Detect which cell encompasses the target text, then output its (X, Y) center coordinate. 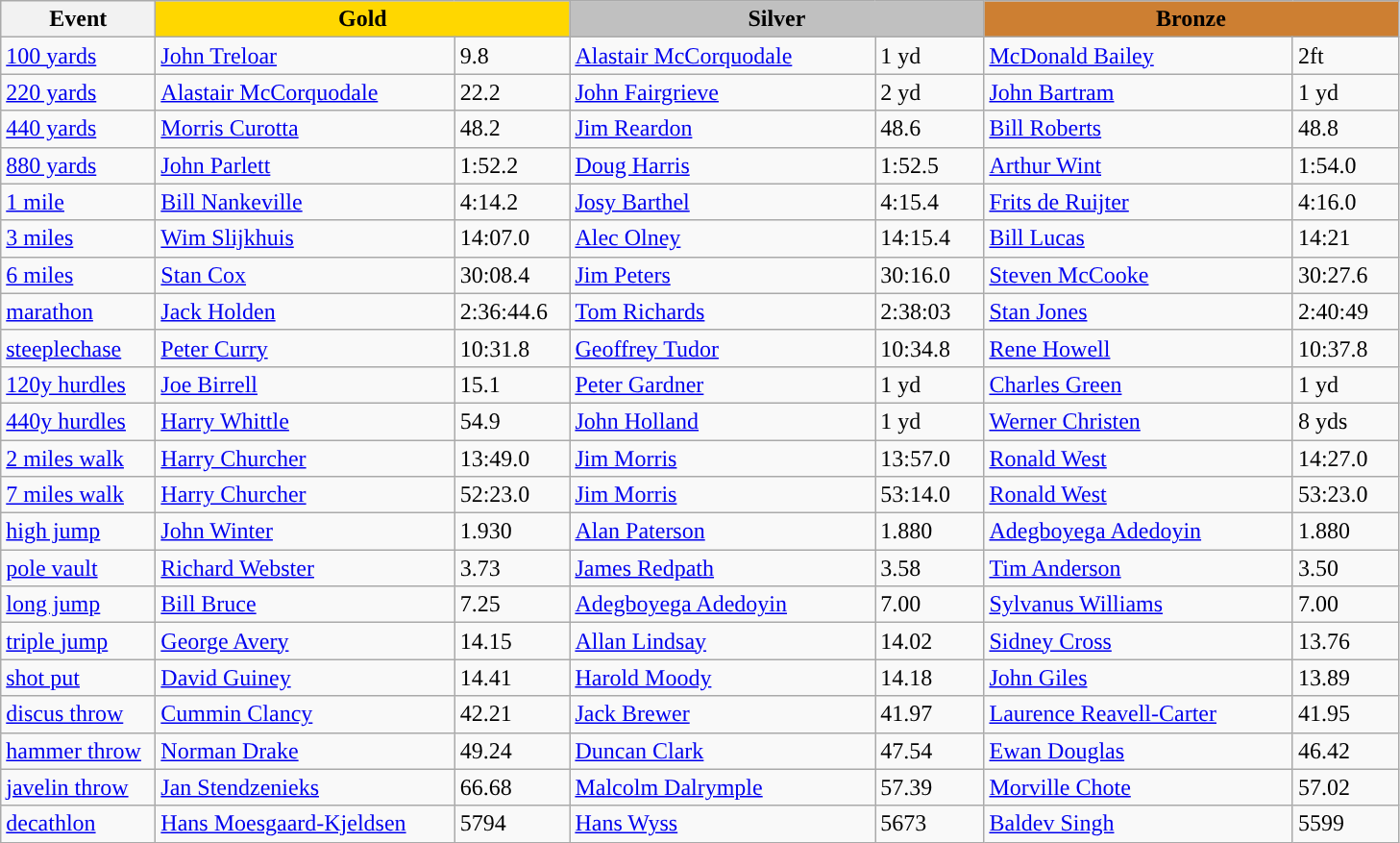
Jim Reardon (723, 129)
David Guiney (306, 678)
48.2 (512, 129)
John Giles (1138, 678)
48.8 (1345, 129)
14.02 (930, 641)
4:14.2 (512, 202)
Harry Whittle (306, 421)
steeplechase (79, 348)
54.9 (512, 421)
7 miles walk (79, 495)
22.2 (512, 92)
Charles Green (1138, 384)
48.6 (930, 129)
42.21 (512, 714)
John Fairgrieve (723, 92)
6 miles (79, 275)
10:31.8 (512, 348)
57.39 (930, 787)
5599 (1345, 824)
Geoffrey Tudor (723, 348)
30:08.4 (512, 275)
Harold Moody (723, 678)
discus throw (79, 714)
Ewan Douglas (1138, 751)
3.50 (1345, 568)
Event (79, 19)
Stan Cox (306, 275)
14:21 (1345, 238)
hammer throw (79, 751)
49.24 (512, 751)
Rene Howell (1138, 348)
Allan Lindsay (723, 641)
long jump (79, 605)
Tim Anderson (1138, 568)
Morris Curotta (306, 129)
Arthur Wint (1138, 165)
shot put (79, 678)
Stan Jones (1138, 311)
15.1 (512, 384)
2 yd (930, 92)
4:16.0 (1345, 202)
2 miles walk (79, 459)
13:49.0 (512, 459)
53:23.0 (1345, 495)
triple jump (79, 641)
Steven McCooke (1138, 275)
Sylvanus Williams (1138, 605)
14:07.0 (512, 238)
pole vault (79, 568)
2:36:44.6 (512, 311)
Hans Moesgaard-Kjeldsen (306, 824)
Morville Chote (1138, 787)
George Avery (306, 641)
Cummin Clancy (306, 714)
Bill Nankeville (306, 202)
47.54 (930, 751)
1:54.0 (1345, 165)
John Holland (723, 421)
John Winter (306, 532)
Josy Barthel (723, 202)
Norman Drake (306, 751)
Peter Gardner (723, 384)
2ft (1345, 56)
880 yards (79, 165)
13.89 (1345, 678)
Bill Bruce (306, 605)
1.930 (512, 532)
marathon (79, 311)
220 yards (79, 92)
Laurence Reavell-Carter (1138, 714)
100 yards (79, 56)
Tom Richards (723, 311)
3.58 (930, 568)
4:15.4 (930, 202)
52:23.0 (512, 495)
Doug Harris (723, 165)
7.25 (512, 605)
high jump (79, 532)
440y hurdles (79, 421)
8 yds (1345, 421)
30:27.6 (1345, 275)
Jack Holden (306, 311)
13:57.0 (930, 459)
John Parlett (306, 165)
41.97 (930, 714)
66.68 (512, 787)
Sidney Cross (1138, 641)
41.95 (1345, 714)
John Bartram (1138, 92)
53:14.0 (930, 495)
Silver (776, 19)
Bronze (1191, 19)
James Redpath (723, 568)
Richard Webster (306, 568)
1:52.5 (930, 165)
Jack Brewer (723, 714)
13.76 (1345, 641)
decathlon (79, 824)
McDonald Bailey (1138, 56)
Joe Birrell (306, 384)
javelin throw (79, 787)
1:52.2 (512, 165)
Hans Wyss (723, 824)
14.15 (512, 641)
Baldev Singh (1138, 824)
46.42 (1345, 751)
Peter Curry (306, 348)
John Treloar (306, 56)
Bill Lucas (1138, 238)
1 mile (79, 202)
Bill Roberts (1138, 129)
Alan Paterson (723, 532)
Jim Peters (723, 275)
3 miles (79, 238)
2:38:03 (930, 311)
57.02 (1345, 787)
Jan Stendzenieks (306, 787)
Werner Christen (1138, 421)
14.18 (930, 678)
2:40:49 (1345, 311)
5794 (512, 824)
Malcolm Dalrymple (723, 787)
10:37.8 (1345, 348)
10:34.8 (930, 348)
Frits de Ruijter (1138, 202)
9.8 (512, 56)
120y hurdles (79, 384)
30:16.0 (930, 275)
440 yards (79, 129)
Gold (363, 19)
Alec Olney (723, 238)
14:15.4 (930, 238)
14:27.0 (1345, 459)
Duncan Clark (723, 751)
14.41 (512, 678)
3.73 (512, 568)
Wim Slijkhuis (306, 238)
5673 (930, 824)
